Find where the given text appears and provide that cell's center as [X, Y] coordinate. 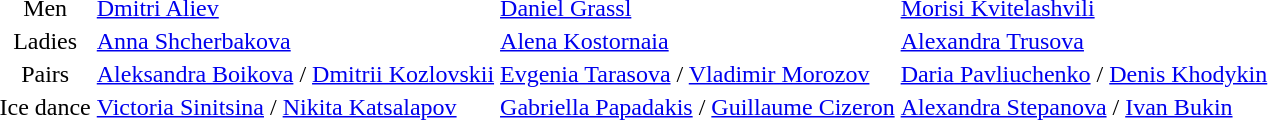
Alena Kostornaia [698, 41]
Aleksandra Boikova / Dmitrii Kozlovskii [295, 74]
Evgenia Tarasova / Vladimir Morozov [698, 74]
Anna Shcherbakova [295, 41]
